Search for the cell housing the specified text and yield its [X, Y] center coordinate. 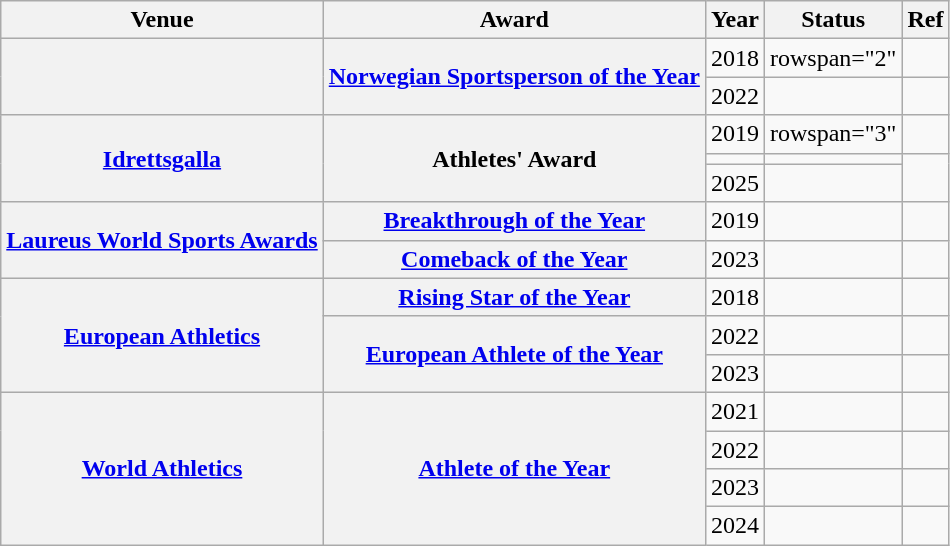
Athlete of the Year [514, 468]
World Athletics [162, 468]
European Athletics [162, 335]
Athletes' Award [514, 158]
rowspan="2" [833, 58]
Year [734, 20]
2025 [734, 183]
Rising Star of the Year [514, 297]
European Athlete of the Year [514, 354]
Laureus World Sports Awards [162, 240]
Award [514, 20]
Breakthrough of the Year [514, 221]
rowspan="3" [833, 134]
Comeback of the Year [514, 259]
Status [833, 20]
Norwegian Sportsperson of the Year [514, 77]
2021 [734, 411]
Venue [162, 20]
Ref [926, 20]
2024 [734, 526]
Idrettsgalla [162, 158]
